Return the [x, y] coordinate for the center point of the cell that contains the specified text.  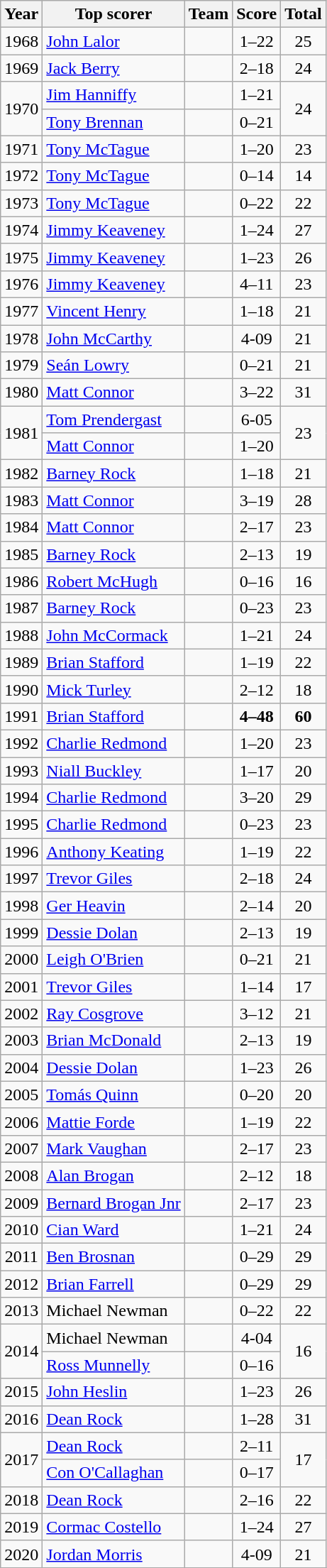
1–17 [257, 770]
2008 [21, 1175]
2–11 [257, 1446]
0–20 [257, 1095]
Bernard Brogan Jnr [113, 1203]
4–11 [257, 284]
1998 [21, 906]
1993 [21, 770]
1–14 [257, 987]
2017 [21, 1459]
14 [304, 176]
3–20 [257, 798]
Mark Vaughan [113, 1148]
Robert McHugh [113, 581]
Niall Buckley [113, 770]
Mattie Forde [113, 1122]
Team [209, 14]
1970 [21, 109]
Con O'Callaghan [113, 1473]
3–19 [257, 500]
2002 [21, 1014]
2019 [21, 1527]
1981 [21, 433]
Year [21, 14]
John Lalor [113, 41]
Top scorer [113, 14]
2016 [21, 1419]
1989 [21, 662]
4–48 [257, 716]
Cormac Costello [113, 1527]
2–14 [257, 906]
3–12 [257, 1014]
2001 [21, 987]
1974 [21, 230]
2011 [21, 1257]
Anthony Keating [113, 852]
1969 [21, 68]
John McCormack [113, 635]
Ray Cosgrove [113, 1014]
1976 [21, 284]
2004 [21, 1068]
1997 [21, 879]
John McCarthy [113, 339]
2000 [21, 960]
1–28 [257, 1419]
2006 [21, 1122]
Ross Munnelly [113, 1365]
Mick Turley [113, 689]
2013 [21, 1311]
2003 [21, 1041]
1975 [21, 257]
Jack Berry [113, 68]
0–17 [257, 1473]
1977 [21, 311]
1988 [21, 635]
Ben Brosnan [113, 1257]
Vincent Henry [113, 311]
2005 [21, 1095]
1979 [21, 366]
1995 [21, 825]
1984 [21, 527]
1968 [21, 41]
Leigh O'Brien [113, 960]
1980 [21, 393]
Tomás Quinn [113, 1095]
1991 [21, 716]
Ger Heavin [113, 906]
2–16 [257, 1500]
1–22 [257, 41]
1982 [21, 473]
2010 [21, 1230]
1971 [21, 149]
John Heslin [113, 1392]
Brian Farrell [113, 1284]
Tom Prendergast [113, 420]
1986 [21, 581]
2014 [21, 1352]
1987 [21, 608]
1973 [21, 203]
2018 [21, 1500]
1996 [21, 852]
2015 [21, 1392]
1994 [21, 798]
2020 [21, 1554]
Score [257, 14]
25 [304, 41]
1972 [21, 176]
Seán Lowry [113, 366]
6-05 [257, 420]
28 [304, 500]
Total [304, 14]
1983 [21, 500]
3–22 [257, 393]
4-04 [257, 1338]
Alan Brogan [113, 1175]
1990 [21, 689]
1999 [21, 933]
1985 [21, 554]
0–14 [257, 176]
1978 [21, 339]
Jim Hanniffy [113, 95]
2009 [21, 1203]
1992 [21, 743]
Tony Brennan [113, 122]
2007 [21, 1148]
Jordan Morris [113, 1554]
Cian Ward [113, 1230]
2012 [21, 1284]
Brian McDonald [113, 1041]
60 [304, 716]
